Determine the [X, Y] coordinate at the center of the cell enclosing the given text.  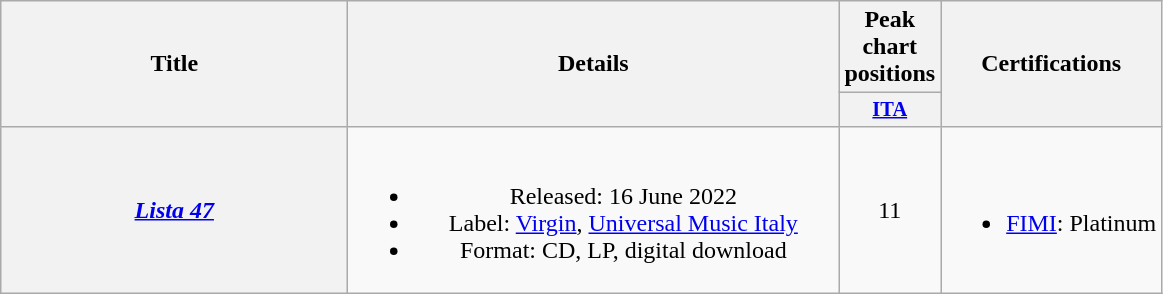
11 [890, 210]
Title [174, 64]
ITA [890, 110]
Details [594, 64]
Lista 47 [174, 210]
FIMI: Platinum [1052, 210]
Peak chart positions [890, 47]
Certifications [1052, 64]
Released: 16 June 2022Label: Virgin, Universal Music ItalyFormat: CD, LP, digital download [594, 210]
